Output the [x, y] coordinate of the center of the cell containing the given text.  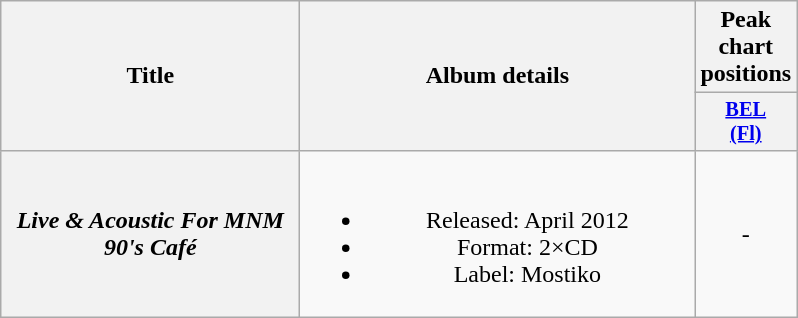
Released: April 2012Format: 2×CDLabel: Mostiko [498, 234]
Album details [498, 76]
Peak chartpositions [746, 47]
Live & Acoustic For MNM 90's Café [150, 234]
BEL(Fl) [746, 122]
Title [150, 76]
- [746, 234]
